Search for the cell housing the specified text and yield its [X, Y] center coordinate. 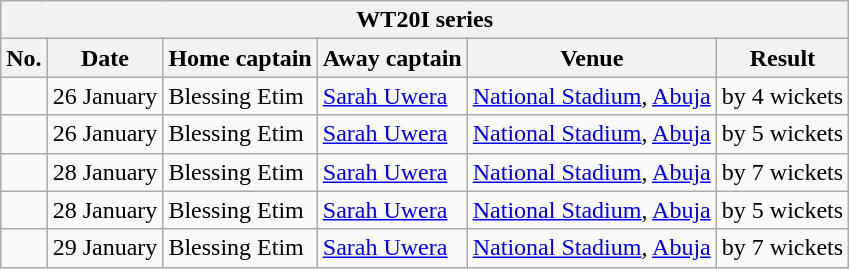
Away captain [392, 58]
No. [24, 58]
29 January [105, 248]
Result [782, 58]
WT20I series [425, 20]
Date [105, 58]
by 4 wickets [782, 96]
Home captain [240, 58]
Venue [592, 58]
